Return [x, y] of the center of cell containing provided text 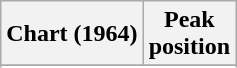
Chart (1964) [72, 34]
Peak position [189, 34]
